Capture the cell that displays the provided text and extract its (X, Y) central coordinate. 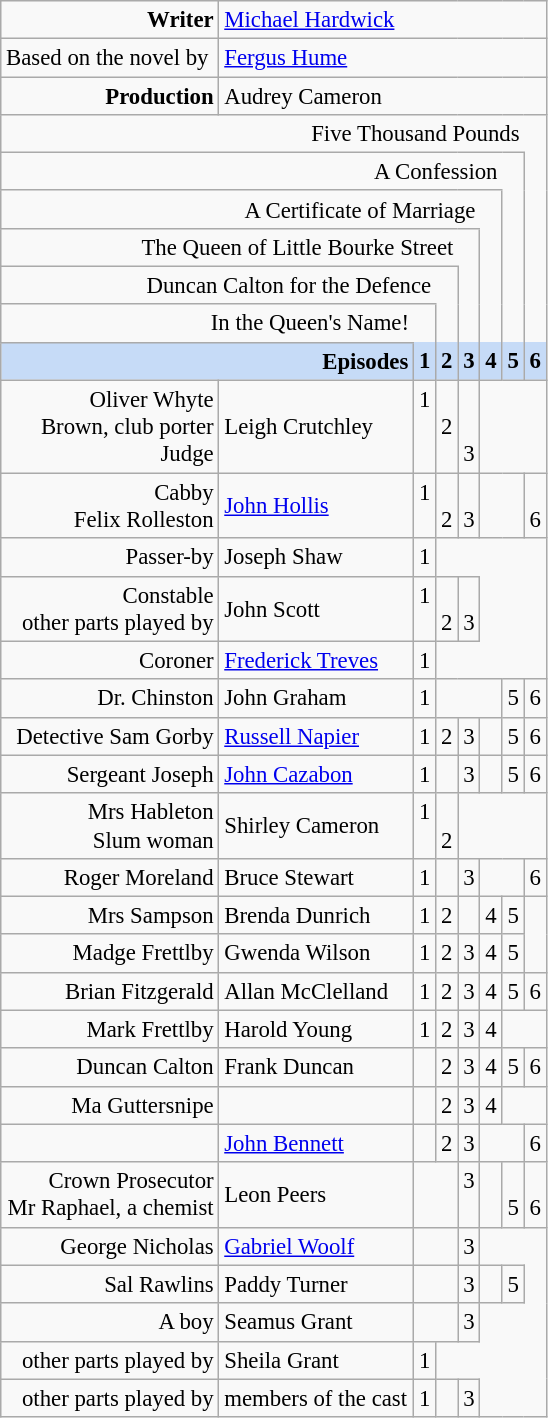
Production (110, 96)
John Bennett (316, 1143)
Roger Moreland (110, 878)
Audrey Cameron (382, 96)
Brian Fitzgerald (110, 992)
A Certificate of Marriage (240, 210)
Brenda Dunrich (316, 916)
Frederick Treves (316, 661)
Oliver WhyteBrown, club porterJudge (110, 428)
Mrs Sampson (110, 916)
Five Thousand Pounds (262, 134)
A boy (110, 1323)
Sal Rawlins (110, 1285)
Shirley Cameron (316, 826)
Writer (110, 20)
Constableother parts played by (110, 608)
John Graham (316, 699)
John Hollis (316, 506)
Detective Sam Gorby (110, 737)
Sergeant Joseph (110, 775)
George Nicholas (110, 1247)
Ma Guttersnipe (110, 1106)
Fergus Hume (382, 58)
Seamus Grant (316, 1323)
Madge Frettlby (110, 954)
John Cazabon (316, 775)
Allan McClelland (316, 992)
Bruce Stewart (316, 878)
Leon Peers (316, 1194)
The Queen of Little Bourke Street (230, 248)
Coroner (110, 661)
Passer-by (110, 558)
Russell Napier (316, 737)
Mark Frettlby (110, 1030)
In the Queen's Name! (208, 324)
Dr. Chinston (110, 699)
John Scott (316, 608)
Michael Hardwick (382, 20)
Paddy Turner (316, 1285)
CabbyFelix Rolleston (110, 506)
Duncan Calton for the Defence (218, 286)
Based on the novel by (110, 58)
Leigh Crutchley (316, 428)
Crown ProsecutorMr Raphael, a chemist (110, 1194)
Gabriel Woolf (316, 1247)
Sheila Grant (316, 1361)
Mrs HabletonSlum woman (110, 826)
A Confession (252, 172)
Duncan Calton (110, 1068)
Episodes (208, 362)
Harold Young (316, 1030)
Joseph Shaw (316, 558)
Gwenda Wilson (316, 954)
members of the cast (316, 1399)
Frank Duncan (316, 1068)
